Locate the cell with the specified text and output its (x, y) center coordinate. 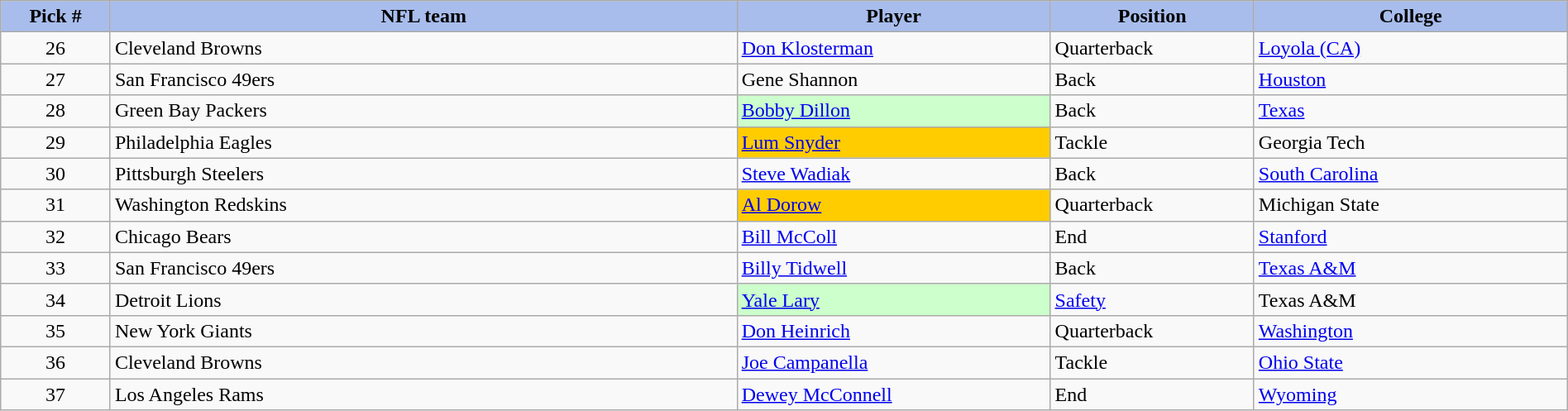
33 (56, 268)
Player (893, 17)
Don Klosterman (893, 48)
Safety (1152, 299)
Loyola (CA) (1411, 48)
Ohio State (1411, 362)
NFL team (423, 17)
35 (56, 331)
Georgia Tech (1411, 142)
Green Bay Packers (423, 111)
Washington (1411, 331)
Stanford (1411, 237)
College (1411, 17)
Detroit Lions (423, 299)
Billy Tidwell (893, 268)
Pick # (56, 17)
Lum Snyder (893, 142)
37 (56, 394)
32 (56, 237)
30 (56, 174)
Bobby Dillon (893, 111)
29 (56, 142)
Los Angeles Rams (423, 394)
26 (56, 48)
36 (56, 362)
Dewey McConnell (893, 394)
Joe Campanella (893, 362)
Texas (1411, 111)
27 (56, 79)
Chicago Bears (423, 237)
Houston (1411, 79)
Al Dorow (893, 205)
New York Giants (423, 331)
31 (56, 205)
Bill McColl (893, 237)
28 (56, 111)
Philadelphia Eagles (423, 142)
Michigan State (1411, 205)
Gene Shannon (893, 79)
Pittsburgh Steelers (423, 174)
Yale Lary (893, 299)
Steve Wadiak (893, 174)
Wyoming (1411, 394)
34 (56, 299)
Don Heinrich (893, 331)
South Carolina (1411, 174)
Position (1152, 17)
Washington Redskins (423, 205)
